Scan for the cell matching the given text and deliver its (X, Y) coordinate at center. 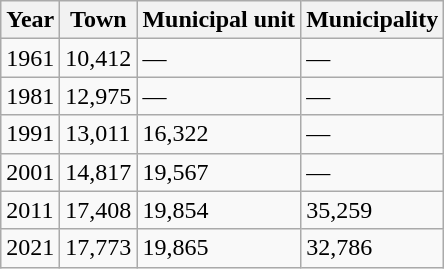
Municipality (372, 20)
13,011 (98, 134)
19,865 (219, 248)
1961 (30, 58)
14,817 (98, 172)
19,567 (219, 172)
Municipal unit (219, 20)
Town (98, 20)
16,322 (219, 134)
19,854 (219, 210)
32,786 (372, 248)
17,408 (98, 210)
10,412 (98, 58)
1981 (30, 96)
12,975 (98, 96)
Year (30, 20)
2011 (30, 210)
1991 (30, 134)
2021 (30, 248)
35,259 (372, 210)
17,773 (98, 248)
2001 (30, 172)
